Search for the cell housing the specified text and yield its [x, y] center coordinate. 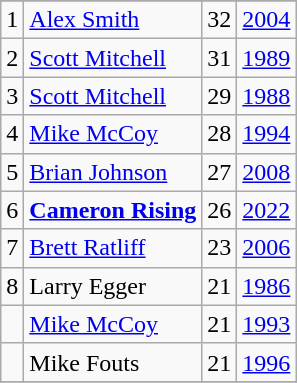
1994 [266, 134]
27 [220, 172]
2022 [266, 210]
2006 [266, 248]
5 [12, 172]
Brian Johnson [113, 172]
1988 [266, 96]
1993 [266, 324]
2 [12, 58]
Larry Egger [113, 286]
32 [220, 20]
1996 [266, 362]
Mike Fouts [113, 362]
7 [12, 248]
Brett Ratliff [113, 248]
23 [220, 248]
1 [12, 20]
2004 [266, 20]
31 [220, 58]
26 [220, 210]
1989 [266, 58]
Alex Smith [113, 20]
28 [220, 134]
1986 [266, 286]
4 [12, 134]
2008 [266, 172]
8 [12, 286]
Cameron Rising [113, 210]
6 [12, 210]
29 [220, 96]
3 [12, 96]
